Identify which cell holds the provided text, then report its [X, Y] central coordinate. 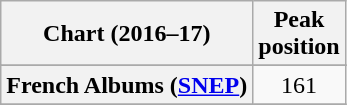
161 [299, 85]
Chart (2016–17) [127, 34]
French Albums (SNEP) [127, 85]
Peak position [299, 34]
